Return (X, Y) of the center of cell containing provided text 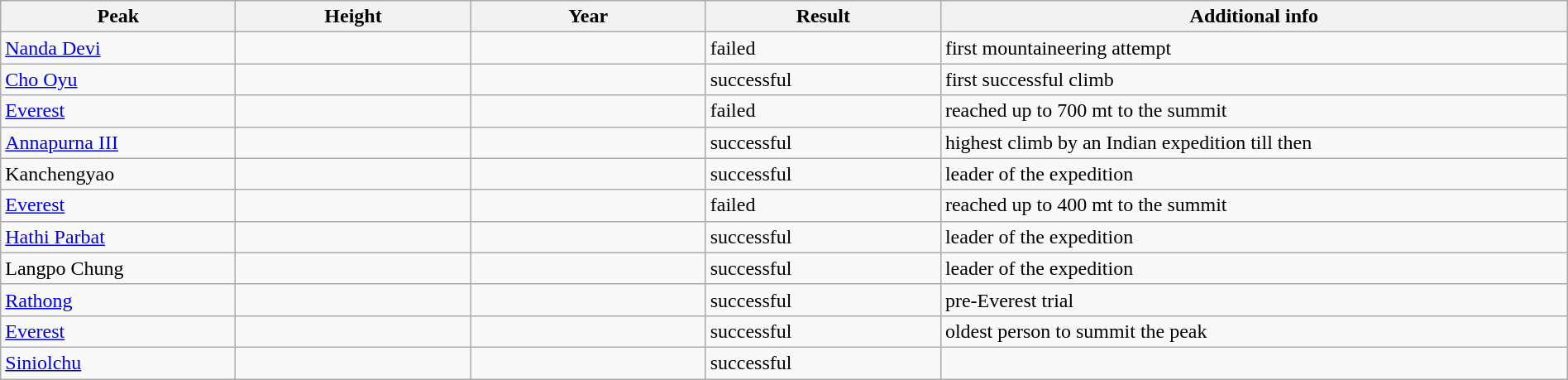
Height (353, 17)
first mountaineering attempt (1254, 48)
reached up to 400 mt to the summit (1254, 205)
Siniolchu (118, 363)
Peak (118, 17)
Annapurna III (118, 142)
first successful climb (1254, 79)
highest climb by an Indian expedition till then (1254, 142)
Result (823, 17)
Nanda Devi (118, 48)
oldest person to summit the peak (1254, 331)
Cho Oyu (118, 79)
Kanchengyao (118, 174)
Year (588, 17)
Rathong (118, 300)
Additional info (1254, 17)
Langpo Chung (118, 268)
pre-Everest trial (1254, 300)
reached up to 700 mt to the summit (1254, 111)
Hathi Parbat (118, 237)
